Return [x, y] of the center of cell containing provided text 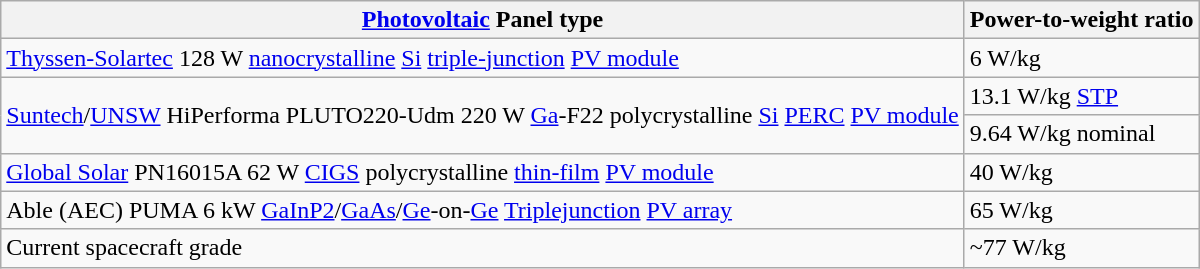
Global Solar PN16015A 62 W CIGS polycrystalline thin-film PV module [483, 172]
Power-to-weight ratio [1082, 20]
Photovoltaic Panel type [483, 20]
Able (AEC) PUMA 6 kW GaInP2/GaAs/Ge-on-Ge Triplejunction PV array [483, 210]
Suntech/UNSW HiPerforma PLUTO220-Udm 220 W Ga-F22 polycrystalline Si PERC PV module [483, 115]
40 W/kg [1082, 172]
~77 W/kg [1082, 248]
Current spacecraft grade [483, 248]
13.1 W/kg STP [1082, 96]
Thyssen-Solartec 128 W nanocrystalline Si triple-junction PV module [483, 58]
9.64 W/kg nominal [1082, 134]
65 W/kg [1082, 210]
6 W/kg [1082, 58]
